Return [X, Y] of the center of cell containing provided text 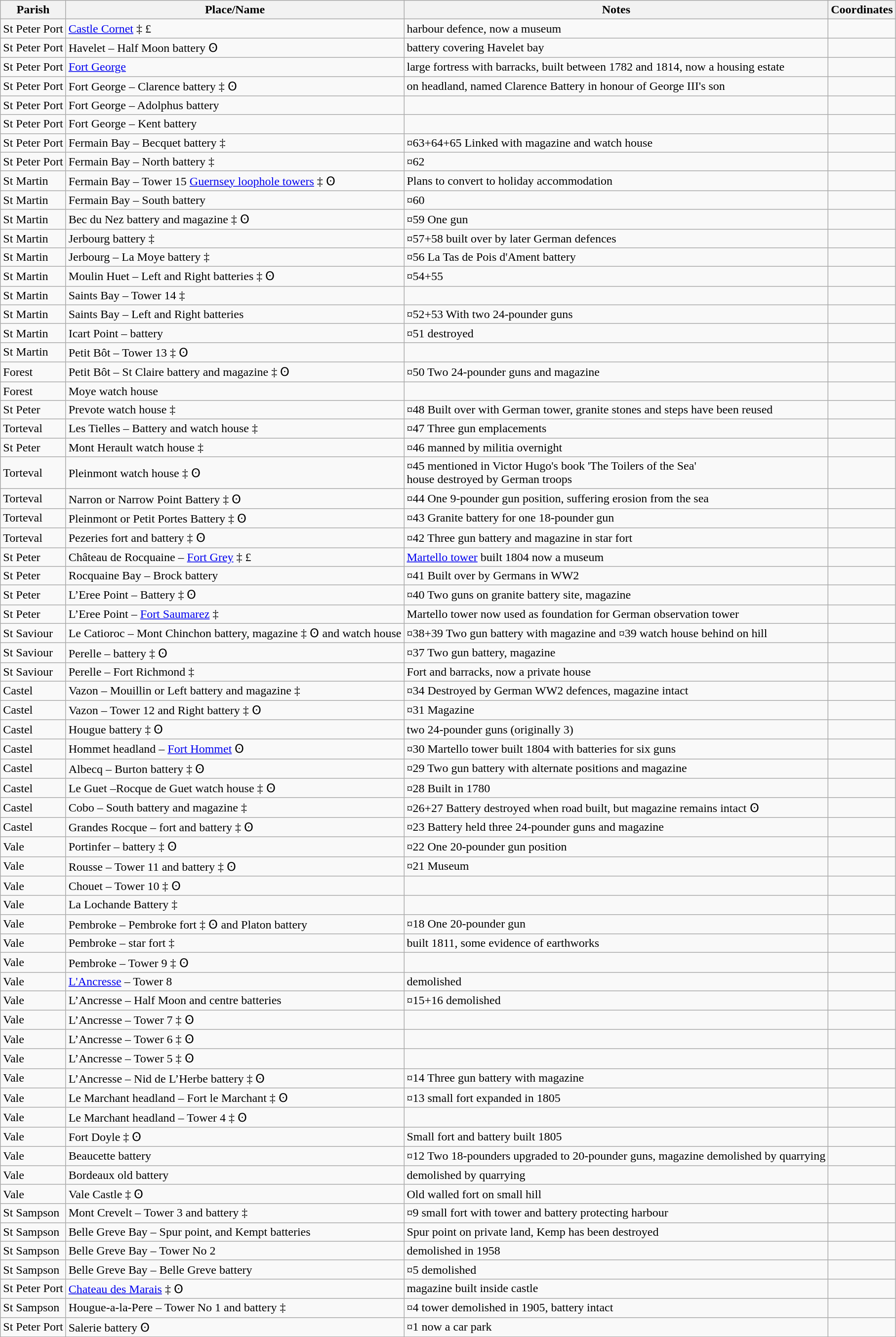
¤34 Destroyed by German WW2 defences, magazine intact [616, 690]
L’Ancresse – Tower 6 ‡ ʘ [235, 1039]
¤50 Two 24-pounder guns and magazine [616, 372]
Fort George [235, 67]
Beaucette battery [235, 1156]
Jerbourg battery ‡ [235, 239]
Hommet headland – Fort Hommet ʘ [235, 749]
¤43 Granite battery for one 18-pounder gun [616, 518]
¤63+64+65 Linked with magazine and watch house [616, 143]
¤14 Three gun battery with magazine [616, 1078]
L'Ancresse – Tower 8 [235, 981]
¤47 Three gun emplacements [616, 429]
Le Guet –Rocque de Guet watch house ‡ ʘ [235, 788]
Havelet – Half Moon battery ʘ [235, 48]
Pembroke – Tower 9 ‡ ʘ [235, 963]
Chateau des Marais ‡ ʘ [235, 1289]
Prevote watch house ‡ [235, 410]
¤28 Built in 1780 [616, 788]
built 1811, some evidence of earthworks [616, 943]
¤30 Martello tower built 1804 with batteries for six guns [616, 749]
Perelle – Fort Richmond ‡ [235, 672]
L’Ancresse – Half Moon and centre batteries [235, 1000]
Coordinates [862, 10]
Saints Bay – Left and Right batteries [235, 314]
on headland, named Clarence Battery in honour of George III's son [616, 86]
¤46 manned by militia overnight [616, 447]
magazine built inside castle [616, 1289]
¤62 [616, 162]
Rousse – Tower 11 and battery ‡ ʘ [235, 866]
¤21 Museum [616, 866]
¤56 La Tas de Pois d'Ament battery [616, 257]
Spur point on private land, Kemp has been destroyed [616, 1232]
harbour defence, now a museum [616, 29]
Old walled fort on small hill [616, 1194]
L’Eree Point – Fort Saumarez ‡ [235, 614]
Moye watch house [235, 391]
demolished in 1958 [616, 1251]
Moulin Huet – Left and Right batteries ‡ ʘ [235, 277]
¤54+55 [616, 277]
¤5 demolished [616, 1269]
¤60 [616, 200]
Parish [33, 10]
¤45 mentioned in Victor Hugo's book 'The Toilers of the Sea' house destroyed by German troops [616, 473]
Pleinmont watch house ‡ ʘ [235, 473]
¤59 One gun [616, 219]
Fort George – Clarence battery ‡ ʘ [235, 86]
Le Catioroc – Mont Chinchon battery, magazine ‡ ʘ and watch house [235, 633]
L’Ancresse – Tower 5 ‡ ʘ [235, 1059]
Portinfer – battery ‡ ʘ [235, 847]
Vazon – Mouillin or Left battery and magazine ‡ [235, 690]
Small fort and battery built 1805 [616, 1137]
Grandes Rocque – fort and battery ‡ ʘ [235, 827]
Belle Greve Bay – Spur point, and Kempt batteries [235, 1232]
Petit Bôt – Tower 13 ‡ ʘ [235, 352]
L’Ancresse – Nid de L’Herbe battery ‡ ʘ [235, 1078]
demolished [616, 981]
Hougue battery ‡ ʘ [235, 729]
¤26+27 Battery destroyed when road built, but magazine remains intact ʘ [616, 808]
Le Marchant headland – Fort le Marchant ‡ ʘ [235, 1098]
Pembroke – Pembroke fort ‡ ʘ and Platon battery [235, 924]
Salerie battery ʘ [235, 1327]
¤4 tower demolished in 1905, battery intact [616, 1308]
Martello tower now used as foundation for German observation tower [616, 614]
Pleinmont or Petit Portes Battery ‡ ʘ [235, 518]
Hougue-a-la-Pere – Tower No 1 and battery ‡ [235, 1308]
Perelle – battery ‡ ʘ [235, 653]
Rocquaine Bay – Brock battery [235, 576]
Fort and barracks, now a private house [616, 672]
two 24-pounder guns (originally 3) [616, 729]
large fortress with barracks, built between 1782 and 1814, now a housing estate [616, 67]
¤15+16 demolished [616, 1000]
Fermain Bay – South battery [235, 200]
La Lochande Battery ‡ [235, 905]
Narron or Narrow Point Battery ‡ ʘ [235, 499]
¤31 Magazine [616, 710]
Château de Rocquaine – Fort Grey ‡ £ [235, 557]
Belle Greve Bay – Belle Greve battery [235, 1269]
¤40 Two guns on granite battery site, magazine [616, 595]
Fermain Bay – Becquet battery ‡ [235, 143]
Chouet – Tower 10 ‡ ʘ [235, 886]
¤57+58 built over by later German defences [616, 239]
Vale Castle ‡ ʘ [235, 1194]
¤38+39 Two gun battery with magazine and ¤39 watch house behind on hill [616, 633]
Notes [616, 10]
¤42 Three gun battery and magazine in star fort [616, 538]
Bordeaux old battery [235, 1175]
Bec du Nez battery and magazine ‡ ʘ [235, 219]
Fermain Bay – North battery ‡ [235, 162]
Pezeries fort and battery ‡ ʘ [235, 538]
Fort George – Adolphus battery [235, 105]
Fort Doyle ‡ ʘ [235, 1137]
Les Tielles – Battery and watch house ‡ [235, 429]
demolished by quarrying [616, 1175]
¤44 One 9-pounder gun position, suffering erosion from the sea [616, 499]
Pembroke – star fort ‡ [235, 943]
¤37 Two gun battery, magazine [616, 653]
Saints Bay – Tower 14 ‡ [235, 295]
Castle Cornet ‡ £ [235, 29]
Icart Point – battery [235, 333]
Jerbourg – La Moye battery ‡ [235, 257]
¤52+53 With two 24-pounder guns [616, 314]
Cobo – South battery and magazine ‡ [235, 808]
Le Marchant headland – Tower 4 ‡ ʘ [235, 1117]
¤9 small fort with tower and battery protecting harbour [616, 1213]
Mont Crevelt – Tower 3 and battery ‡ [235, 1213]
Vazon – Tower 12 and Right battery ‡ ʘ [235, 710]
Martello tower built 1804 now a museum [616, 557]
¤48 Built over with German tower, granite stones and steps have been reused [616, 410]
¤41 Built over by Germans in WW2 [616, 576]
Plans to convert to holiday accommodation [616, 181]
¤23 Battery held three 24-pounder guns and magazine [616, 827]
Fort George – Kent battery [235, 124]
Albecq – Burton battery ‡ ʘ [235, 769]
¤1 now a car park [616, 1327]
¤18 One 20-pounder gun [616, 924]
L’Eree Point – Battery ‡ ʘ [235, 595]
¤12 Two 18-pounders upgraded to 20-pounder guns, magazine demolished by quarrying [616, 1156]
¤29 Two gun battery with alternate positions and magazine [616, 769]
Place/Name [235, 10]
L’Ancresse – Tower 7 ‡ ʘ [235, 1019]
¤22 One 20-pounder gun position [616, 847]
Petit Bôt – St Claire battery and magazine ‡ ʘ [235, 372]
Fermain Bay – Tower 15 Guernsey loophole towers ‡ ʘ [235, 181]
battery covering Havelet bay [616, 48]
Belle Greve Bay – Tower No 2 [235, 1251]
¤51 destroyed [616, 333]
¤13 small fort expanded in 1805 [616, 1098]
Mont Herault watch house ‡ [235, 447]
